Extract the (x, y) coordinate from the center of the cell holding the provided text.  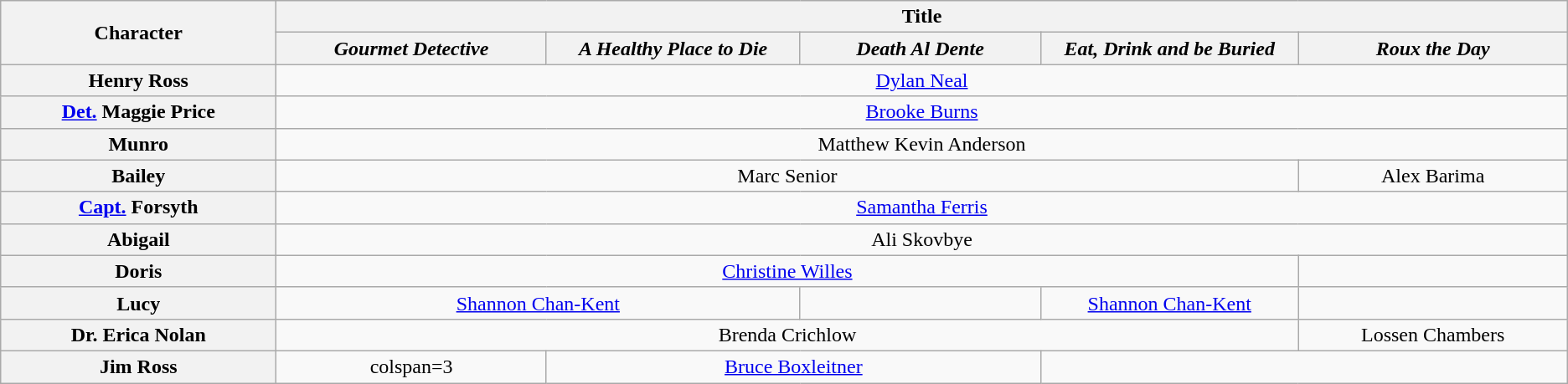
Abigail (139, 239)
Title (921, 17)
Dr. Erica Nolan (139, 335)
Dylan Neal (921, 80)
Brooke Burns (921, 112)
colspan=3 (412, 366)
Brenda Crichlow (787, 335)
Lucy (139, 303)
Gourmet Detective (412, 49)
Eat, Drink and be Buried (1169, 49)
Death Al Dente (921, 49)
Ali Skovbye (921, 239)
Marc Senior (787, 176)
Matthew Kevin Anderson (921, 144)
A Healthy Place to Die (673, 49)
Doris (139, 271)
Samantha Ferris (921, 207)
Lossen Chambers (1432, 335)
Munro (139, 144)
Roux the Day (1432, 49)
Alex Barima (1432, 176)
Bruce Boxleitner (793, 366)
Bailey (139, 176)
Capt. Forsyth (139, 207)
Henry Ross (139, 80)
Det. Maggie Price (139, 112)
Character (139, 33)
Christine Willes (787, 271)
Jim Ross (139, 366)
